Output the [x, y] coordinate of the center of the cell containing the given text.  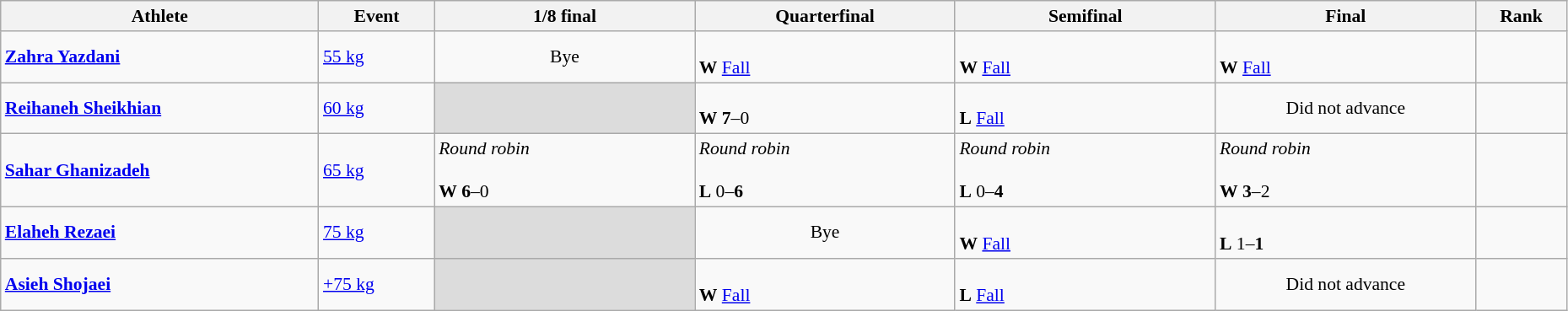
Reihaneh Sheikhian [160, 108]
W 7–0 [825, 108]
Event [376, 16]
Round robinL 0–6 [825, 170]
+75 kg [376, 285]
Final [1346, 16]
65 kg [376, 170]
Asieh Shojaei [160, 285]
60 kg [376, 108]
Round robinW 6–0 [565, 170]
Semifinal [1085, 16]
Elaheh Rezaei [160, 233]
55 kg [376, 57]
Quarterfinal [825, 16]
Round robinL 0–4 [1085, 170]
75 kg [376, 233]
Athlete [160, 16]
Round robinW 3–2 [1346, 170]
L 1–1 [1346, 233]
Rank [1522, 16]
1/8 final [565, 16]
Zahra Yazdani [160, 57]
Sahar Ghanizadeh [160, 170]
